Output the [x, y] coordinate of the center of the cell containing the given text.  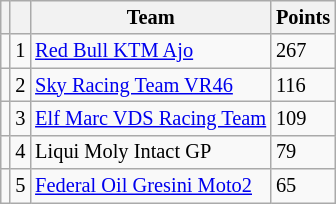
Liqui Moly Intact GP [150, 152]
79 [303, 152]
3 [20, 118]
2 [20, 85]
267 [303, 51]
4 [20, 152]
Red Bull KTM Ajo [150, 51]
Points [303, 17]
Federal Oil Gresini Moto2 [150, 186]
65 [303, 186]
Elf Marc VDS Racing Team [150, 118]
1 [20, 51]
116 [303, 85]
Team [150, 17]
Sky Racing Team VR46 [150, 85]
109 [303, 118]
5 [20, 186]
